Pinpoint the cell where the given text exists, returning its [x, y] midpoint coordinate. 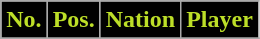
No. [24, 20]
Nation [140, 20]
Player [220, 20]
Pos. [74, 20]
